Capture the cell that displays the provided text and extract its (X, Y) central coordinate. 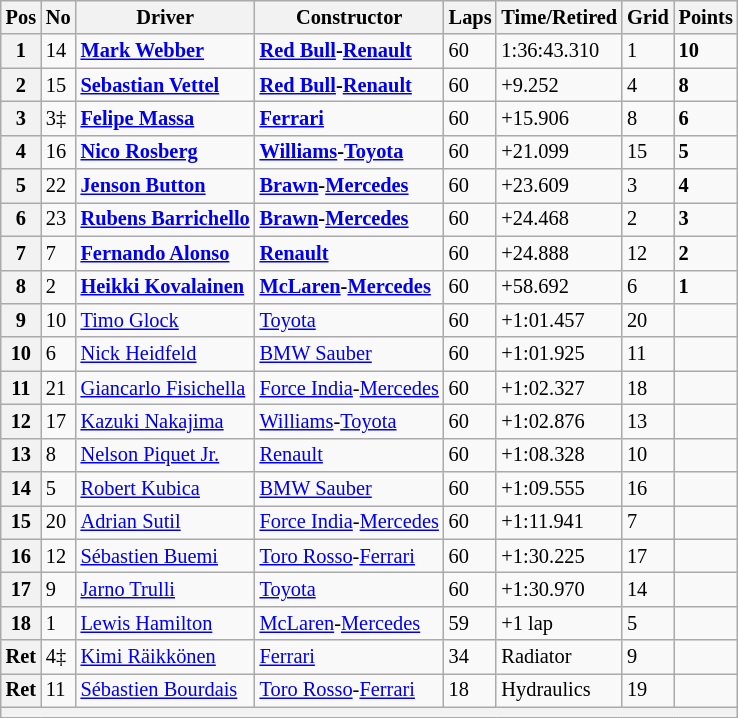
Sébastien Bourdais (166, 690)
+1:02.327 (559, 388)
Pos (21, 17)
Rubens Barrichello (166, 219)
Heikki Kovalainen (166, 287)
4‡ (58, 657)
+23.609 (559, 186)
Laps (470, 17)
Timo Glock (166, 320)
22 (58, 186)
+1:08.328 (559, 455)
Driver (166, 17)
Constructor (350, 17)
59 (470, 623)
+24.468 (559, 219)
+24.888 (559, 253)
Sébastien Buemi (166, 556)
+1 lap (559, 623)
Radiator (559, 657)
Nelson Piquet Jr. (166, 455)
Lewis Hamilton (166, 623)
+1:01.925 (559, 354)
Adrian Sutil (166, 522)
Nico Rosberg (166, 152)
Robert Kubica (166, 489)
Points (706, 17)
+9.252 (559, 85)
Felipe Massa (166, 118)
Hydraulics (559, 690)
Mark Webber (166, 51)
Kazuki Nakajima (166, 421)
+1:30.970 (559, 589)
+1:01.457 (559, 320)
Kimi Räikkönen (166, 657)
Jarno Trulli (166, 589)
+21.099 (559, 152)
Jenson Button (166, 186)
21 (58, 388)
Giancarlo Fisichella (166, 388)
+1:09.555 (559, 489)
+1:02.876 (559, 421)
+1:11.941 (559, 522)
Nick Heidfeld (166, 354)
Sebastian Vettel (166, 85)
Grid (648, 17)
3‡ (58, 118)
34 (470, 657)
Fernando Alonso (166, 253)
+58.692 (559, 287)
No (58, 17)
1:36:43.310 (559, 51)
19 (648, 690)
23 (58, 219)
+1:30.225 (559, 556)
Time/Retired (559, 17)
+15.906 (559, 118)
